Search for the cell housing the specified text and yield its [X, Y] center coordinate. 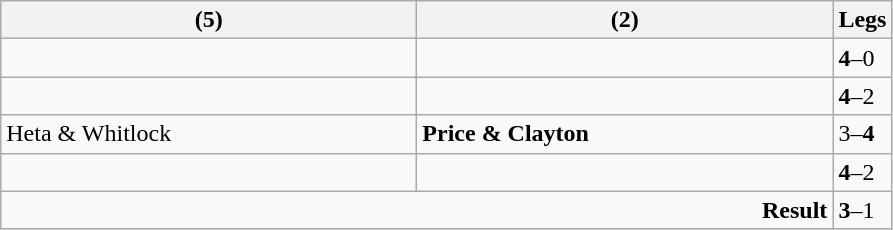
Legs [862, 20]
Price & Clayton [625, 134]
3–4 [862, 134]
Heta & Whitlock [209, 134]
Result [417, 210]
4–0 [862, 58]
3–1 [862, 210]
(2) [625, 20]
(5) [209, 20]
